Return [X, Y] of the center of cell containing provided text 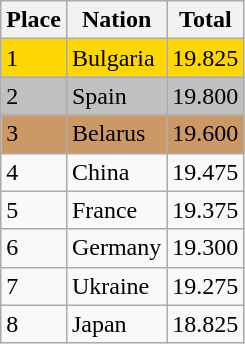
6 [34, 248]
3 [34, 134]
France [116, 210]
19.275 [206, 286]
19.800 [206, 96]
1 [34, 58]
Nation [116, 20]
Belarus [116, 134]
Japan [116, 324]
4 [34, 172]
Ukraine [116, 286]
Place [34, 20]
19.375 [206, 210]
19.825 [206, 58]
19.475 [206, 172]
19.300 [206, 248]
5 [34, 210]
19.600 [206, 134]
China [116, 172]
7 [34, 286]
18.825 [206, 324]
2 [34, 96]
Total [206, 20]
8 [34, 324]
Germany [116, 248]
Spain [116, 96]
Bulgaria [116, 58]
